Detect which cell encompasses the target text, then output its (X, Y) center coordinate. 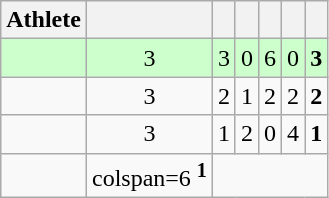
6 (270, 58)
colspan=6 1 (149, 176)
4 (294, 134)
Athlete (44, 20)
